Capture the cell that displays the provided text and extract its [x, y] central coordinate. 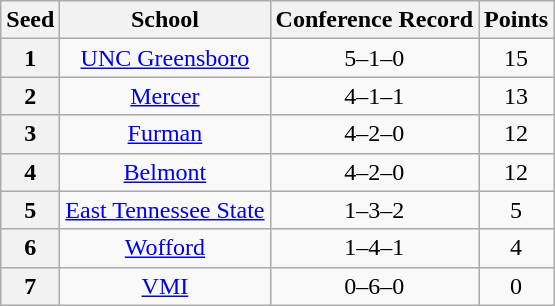
Mercer [165, 96]
13 [516, 96]
7 [30, 286]
Conference Record [374, 20]
5–1–0 [374, 58]
1–3–2 [374, 210]
Wofford [165, 248]
3 [30, 134]
1–4–1 [374, 248]
Seed [30, 20]
VMI [165, 286]
1 [30, 58]
Furman [165, 134]
UNC Greensboro [165, 58]
East Tennessee State [165, 210]
School [165, 20]
15 [516, 58]
0 [516, 286]
6 [30, 248]
2 [30, 96]
4–1–1 [374, 96]
0–6–0 [374, 286]
Belmont [165, 172]
Points [516, 20]
